From the cell containing the given text, extract its center point as (X, Y) coordinate. 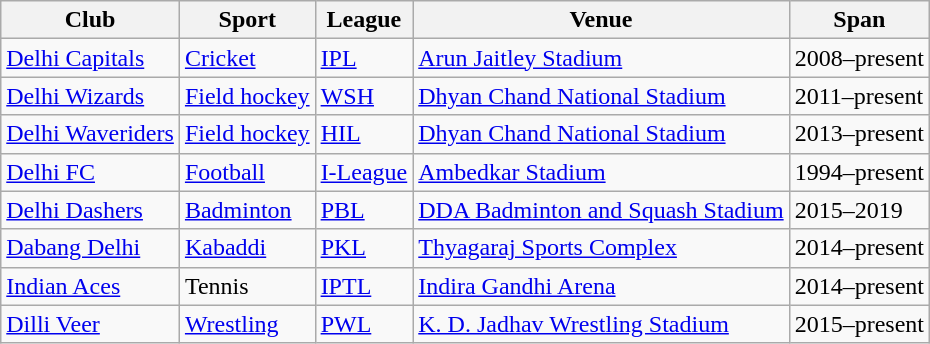
Thyagaraj Sports Complex (601, 248)
Span (859, 20)
IPL (364, 58)
Arun Jaitley Stadium (601, 58)
2015–present (859, 324)
I-League (364, 172)
Badminton (247, 210)
PBL (364, 210)
1994–present (859, 172)
Football (247, 172)
Tennis (247, 286)
DDA Badminton and Squash Stadium (601, 210)
2013–present (859, 134)
WSH (364, 96)
Delhi Dashers (90, 210)
K. D. Jadhav Wrestling Stadium (601, 324)
Delhi Waveriders (90, 134)
2015–2019 (859, 210)
PWL (364, 324)
Club (90, 20)
2011–present (859, 96)
Venue (601, 20)
Sport (247, 20)
Cricket (247, 58)
Delhi FC (90, 172)
IPTL (364, 286)
2008–present (859, 58)
Dilli Veer (90, 324)
PKL (364, 248)
Indian Aces (90, 286)
Delhi Capitals (90, 58)
Ambedkar Stadium (601, 172)
Dabang Delhi (90, 248)
HIL (364, 134)
Indira Gandhi Arena (601, 286)
Wrestling (247, 324)
Kabaddi (247, 248)
League (364, 20)
Delhi Wizards (90, 96)
